Extract the [X, Y] coordinate from the center of the cell holding the provided text.  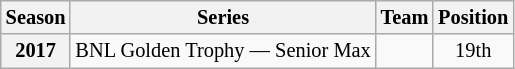
Team [405, 17]
Season [36, 17]
Position [473, 17]
2017 [36, 51]
19th [473, 51]
Series [222, 17]
BNL Golden Trophy — Senior Max [222, 51]
